Locate the cell with the specified text and output its (x, y) center coordinate. 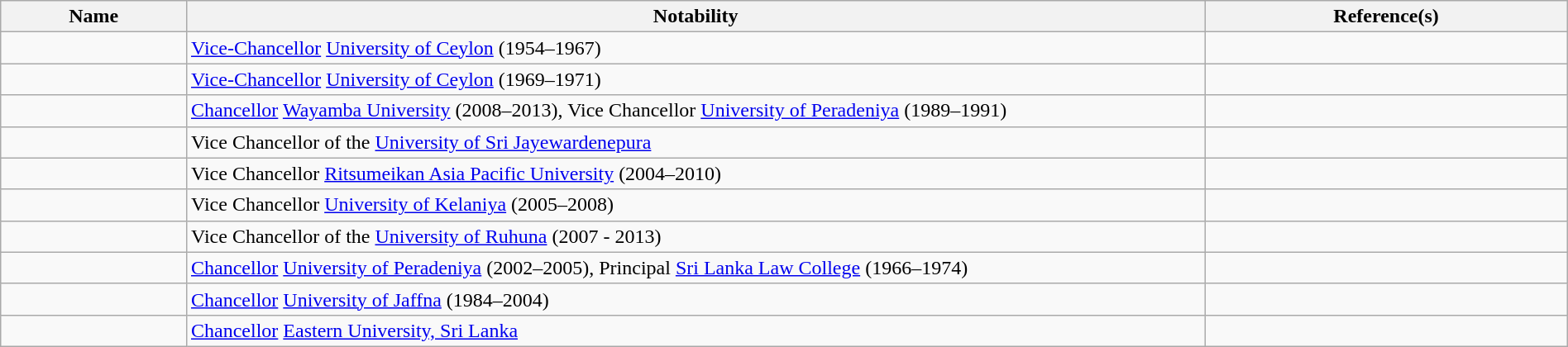
Vice-Chancellor University of Ceylon (1969–1971) (695, 79)
Vice-Chancellor University of Ceylon (1954–1967) (695, 48)
Vice Chancellor Ritsumeikan Asia Pacific University (2004–2010) (695, 173)
Chancellor University of Jaffna (1984–2004) (695, 299)
Vice Chancellor of the University of Ruhuna (2007 - 2013) (695, 236)
Notability (695, 17)
Chancellor Wayamba University (2008–2013), Vice Chancellor University of Peradeniya (1989–1991) (695, 111)
Chancellor University of Peradeniya (2002–2005), Principal Sri Lanka Law College (1966–1974) (695, 268)
Chancellor Eastern University, Sri Lanka (695, 330)
Reference(s) (1386, 17)
Name (94, 17)
Vice Chancellor of the University of Sri Jayewardenepura (695, 142)
Vice Chancellor University of Kelaniya (2005–2008) (695, 205)
